Provide the (x, y) coordinate of the cell's center where the given text is located.  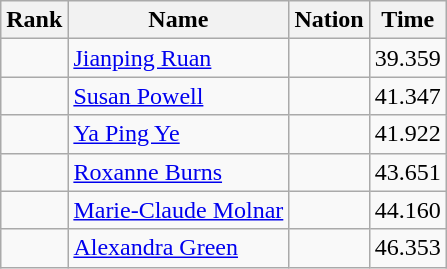
Marie-Claude Molnar (178, 210)
Rank (34, 20)
46.353 (408, 248)
Nation (329, 20)
43.651 (408, 172)
Name (178, 20)
Ya Ping Ye (178, 134)
41.922 (408, 134)
39.359 (408, 58)
41.347 (408, 96)
44.160 (408, 210)
Susan Powell (178, 96)
Time (408, 20)
Alexandra Green (178, 248)
Roxanne Burns (178, 172)
Jianping Ruan (178, 58)
